Provide the [X, Y] coordinate of the cell's center where the given text is located.  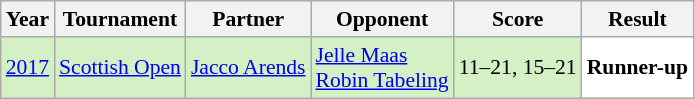
Jelle Maas Robin Tabeling [382, 68]
11–21, 15–21 [518, 68]
Runner-up [638, 68]
Partner [248, 19]
Tournament [120, 19]
Scottish Open [120, 68]
Score [518, 19]
Jacco Arends [248, 68]
Year [28, 19]
Result [638, 19]
Opponent [382, 19]
2017 [28, 68]
